From the cell containing the given text, extract its center point as [X, Y] coordinate. 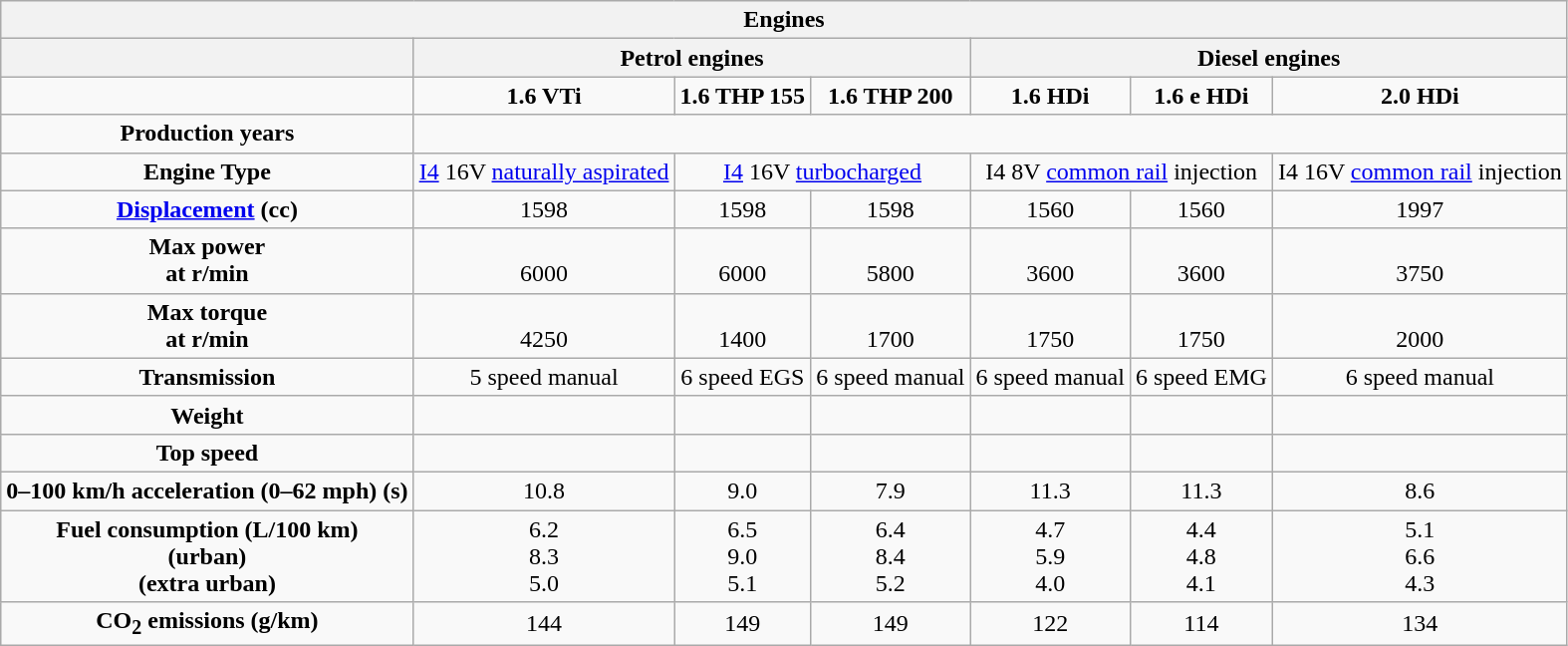
8.6 [1420, 490]
1997 [1420, 209]
Petrol engines [691, 58]
1.6 VTi [544, 96]
4.44.84.1 [1201, 556]
7.9 [891, 490]
Max torque at r/min [207, 325]
3750 [1420, 261]
1400 [743, 325]
6 speed EGS [743, 377]
4.75.94.0 [1050, 556]
6.48.45.2 [891, 556]
Diesel engines [1269, 58]
Max power at r/min [207, 261]
I4 16V common rail injection [1420, 171]
9.0 [743, 490]
CO2 emissions (g/km) [207, 624]
6 speed EMG [1201, 377]
6.28.35.0 [544, 556]
5 speed manual [544, 377]
1700 [891, 325]
I4 8V common rail injection [1122, 171]
Transmission [207, 377]
1.6 e HDi [1201, 96]
Displacement (cc) [207, 209]
5.16.64.3 [1420, 556]
2.0 HDi [1420, 96]
1.6 THP 155 [743, 96]
5800 [891, 261]
I4 16V naturally aspirated [544, 171]
I4 16V turbocharged [823, 171]
1.6 HDi [1050, 96]
114 [1201, 624]
Production years [207, 134]
Engines [785, 20]
2000 [1420, 325]
6.59.05.1 [743, 556]
1.6 THP 200 [891, 96]
Weight [207, 415]
Top speed [207, 453]
10.8 [544, 490]
Fuel consumption (L/100 km)(urban)(extra urban) [207, 556]
0–100 km/h acceleration (0–62 mph) (s) [207, 490]
144 [544, 624]
4250 [544, 325]
134 [1420, 624]
122 [1050, 624]
Engine Type [207, 171]
